Identify which cell holds the provided text, then report its (x, y) central coordinate. 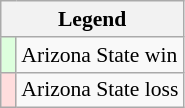
Legend (92, 19)
Arizona State win (100, 55)
Arizona State loss (100, 90)
